Identify which cell holds the provided text, then report its [X, Y] central coordinate. 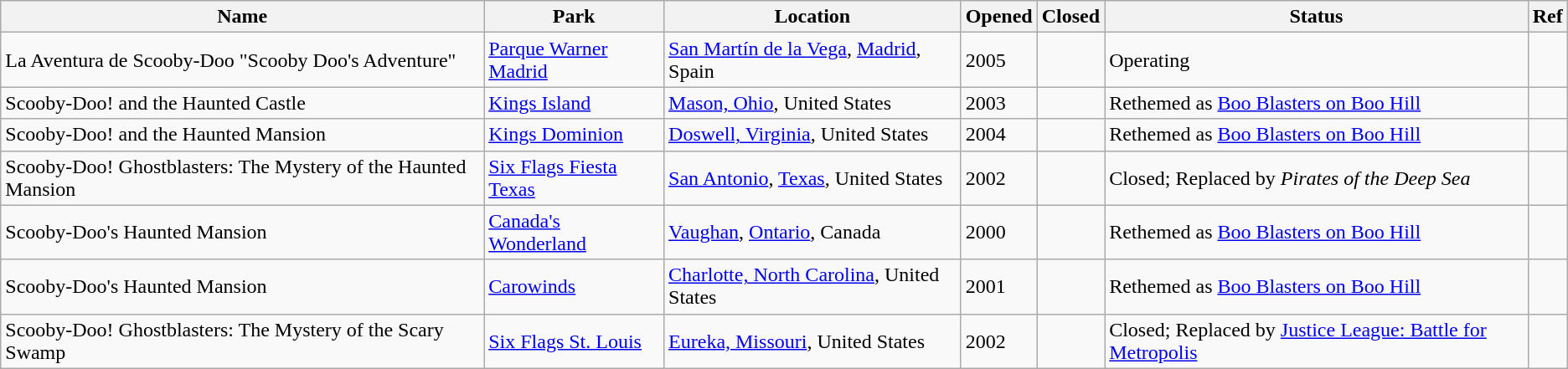
Ref [1548, 17]
Closed; Replaced by Pirates of the Deep Sea [1317, 177]
Kings Island [575, 103]
2001 [998, 286]
Operating [1317, 60]
Six Flags St. Louis [575, 341]
Vaughan, Ontario, Canada [812, 233]
2005 [998, 60]
Park [575, 17]
2004 [998, 135]
Scooby-Doo! Ghostblasters: The Mystery of the Haunted Mansion [243, 177]
Name [243, 17]
Doswell, Virginia, United States [812, 135]
San Antonio, Texas, United States [812, 177]
Carowinds [575, 286]
Canada's Wonderland [575, 233]
Opened [998, 17]
Closed; Replaced by Justice League: Battle for Metropolis [1317, 341]
Six Flags Fiesta Texas [575, 177]
Scooby-Doo! and the Haunted Castle [243, 103]
La Aventura de Scooby-Doo "Scooby Doo's Adventure" [243, 60]
Eureka, Missouri, United States [812, 341]
San Martín de la Vega, Madrid, Spain [812, 60]
Mason, Ohio, United States [812, 103]
Location [812, 17]
2000 [998, 233]
Kings Dominion [575, 135]
Scooby-Doo! Ghostblasters: The Mystery of the Scary Swamp [243, 341]
Closed [1070, 17]
Parque Warner Madrid [575, 60]
Charlotte, North Carolina, United States [812, 286]
Status [1317, 17]
Scooby-Doo! and the Haunted Mansion [243, 135]
2003 [998, 103]
